Capture the cell that displays the provided text and extract its (x, y) central coordinate. 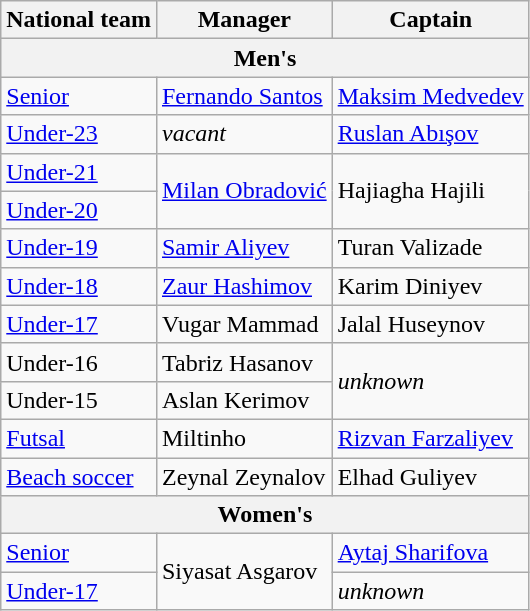
Zeynal Zeynalov (244, 477)
Under-21 (79, 172)
Under-19 (79, 248)
Elhad Guliyev (430, 477)
Under-20 (79, 210)
Beach soccer (79, 477)
Captain (430, 20)
Ruslan Abışov (430, 134)
Milan Obradović (244, 191)
Maksim Medvedev (430, 96)
Fernando Santos (244, 96)
Vugar Mammad (244, 324)
vacant (244, 134)
Manager (244, 20)
Karim Diniyev (430, 286)
Miltinho (244, 438)
Rizvan Farzaliyev (430, 438)
Zaur Hashimov (244, 286)
Women's (265, 515)
Aytaj Sharifova (430, 553)
Aslan Kerimov (244, 400)
Under-15 (79, 400)
Under-23 (79, 134)
Turan Valizade (430, 248)
Men's (265, 58)
Tabriz Hasanov (244, 362)
Futsal (79, 438)
Jalal Huseynov (430, 324)
Under-16 (79, 362)
Under-18 (79, 286)
Samir Aliyev (244, 248)
National team (79, 20)
Hajiagha Hajili (430, 191)
Siyasat Asgarov (244, 572)
